Locate the cell with the specified text and output its (X, Y) center coordinate. 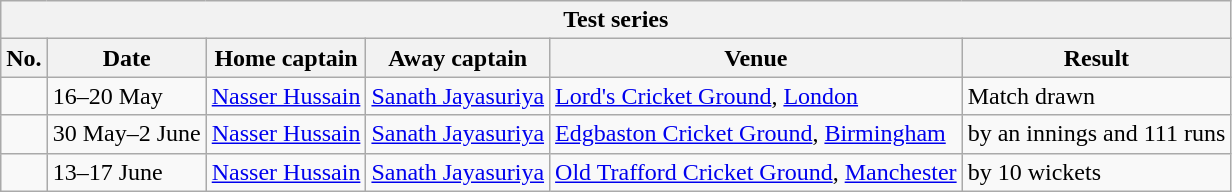
Test series (616, 20)
Old Trafford Cricket Ground, Manchester (756, 172)
Lord's Cricket Ground, London (756, 96)
No. (24, 58)
Date (126, 58)
13–17 June (126, 172)
Result (1096, 58)
30 May–2 June (126, 134)
Home captain (286, 58)
Edgbaston Cricket Ground, Birmingham (756, 134)
Match drawn (1096, 96)
Venue (756, 58)
by 10 wickets (1096, 172)
Away captain (458, 58)
by an innings and 111 runs (1096, 134)
16–20 May (126, 96)
